Return the [x, y] coordinate for the center point of the cell that contains the specified text.  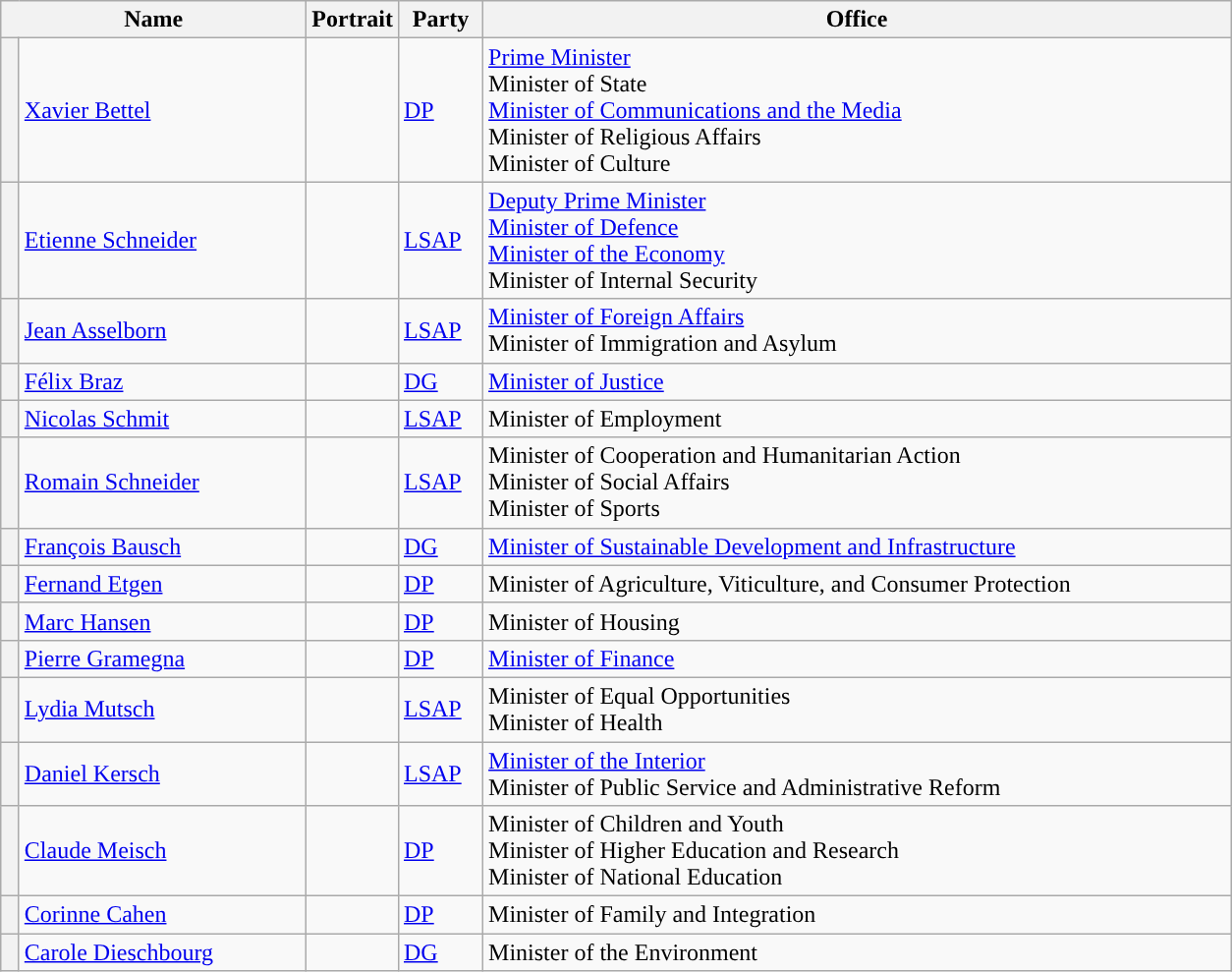
François Bausch [162, 546]
Minister of Family and Integration [857, 915]
Minister of Foreign Affairs Minister of Immigration and Asylum [857, 330]
Party [440, 20]
Minister of the Environment [857, 952]
Minister of Housing [857, 621]
Minister of Justice [857, 381]
Pierre Gramegna [162, 658]
Carole Dieschbourg [162, 952]
Lydia Mutsch [162, 710]
Minister of Agriculture, Viticulture, and Consumer Protection [857, 584]
Prime Minister Minister of State Minister of Communications and the Media Minister of Religious Affairs Minister of Culture [857, 110]
Portrait [353, 20]
Nicolas Schmit [162, 419]
Minister of the Interior Minister of Public Service and Administrative Reform [857, 772]
Claude Meisch [162, 851]
Office [857, 20]
Deputy Prime Minister Minister of Defence Minister of the Economy Minister of Internal Security [857, 240]
Daniel Kersch [162, 772]
Minister of Equal Opportunities Minister of Health [857, 710]
Name [153, 20]
Romain Schneider [162, 483]
Minister of Employment [857, 419]
Minister of Sustainable Development and Infrastructure [857, 546]
Minister of Finance [857, 658]
Corinne Cahen [162, 915]
Marc Hansen [162, 621]
Jean Asselborn [162, 330]
Fernand Etgen [162, 584]
Félix Braz [162, 381]
Etienne Schneider [162, 240]
Minister of Cooperation and Humanitarian Action Minister of Social Affairs Minister of Sports [857, 483]
Xavier Bettel [162, 110]
Minister of Children and Youth Minister of Higher Education and Research Minister of National Education [857, 851]
